Output the [x, y] coordinate of the center of the cell containing the given text.  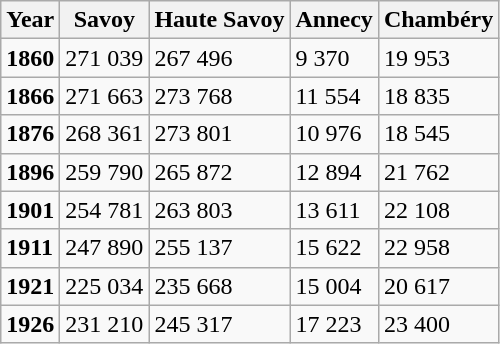
17 223 [334, 324]
20 617 [438, 286]
22 958 [438, 248]
Year [30, 20]
15 622 [334, 248]
245 317 [220, 324]
18 545 [438, 134]
22 108 [438, 210]
Chambéry [438, 20]
254 781 [104, 210]
1926 [30, 324]
271 039 [104, 58]
19 953 [438, 58]
9 370 [334, 58]
259 790 [104, 172]
1901 [30, 210]
1876 [30, 134]
225 034 [104, 286]
21 762 [438, 172]
255 137 [220, 248]
265 872 [220, 172]
Savoy [104, 20]
231 210 [104, 324]
1921 [30, 286]
235 668 [220, 286]
273 801 [220, 134]
1866 [30, 96]
267 496 [220, 58]
273 768 [220, 96]
18 835 [438, 96]
Haute Savoy [220, 20]
10 976 [334, 134]
Annecy [334, 20]
268 361 [104, 134]
12 894 [334, 172]
15 004 [334, 286]
263 803 [220, 210]
1911 [30, 248]
1896 [30, 172]
271 663 [104, 96]
1860 [30, 58]
247 890 [104, 248]
11 554 [334, 96]
13 611 [334, 210]
23 400 [438, 324]
